Capture the cell that displays the provided text and extract its (x, y) central coordinate. 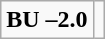
BU –2.0 (47, 19)
